Capture the cell that displays the provided text and extract its (x, y) central coordinate. 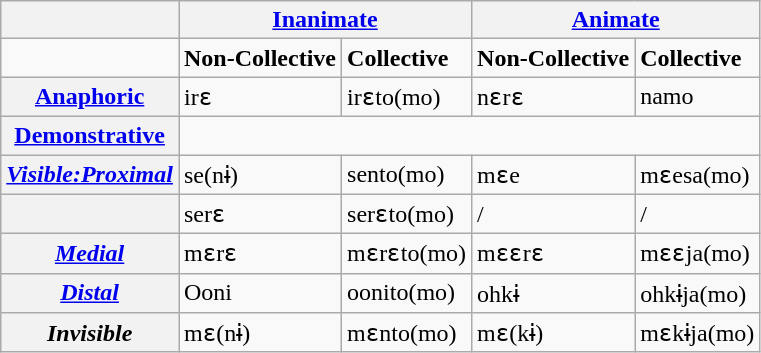
mɛrɛto(mo) (407, 254)
Invisible (90, 333)
Medial (90, 254)
Anaphoric (90, 97)
namo (698, 97)
mɛnto(mo) (407, 333)
se(nɨ) (260, 174)
irɛ (260, 97)
oonito(mo) (407, 293)
mɛrɛ (260, 254)
mɛ(nɨ) (260, 333)
Inanimate (324, 20)
nɛrɛ (554, 97)
mɛ(kɨ) (554, 333)
Demonstrative (90, 135)
Animate (616, 20)
mɛkɨja(mo) (698, 333)
ohkɨja(mo) (698, 293)
Visible:Proximal (90, 174)
Distal (90, 293)
serɛto(mo) (407, 214)
ohkɨ (554, 293)
mɛɛja(mo) (698, 254)
mɛɛrɛ (554, 254)
irɛto(mo) (407, 97)
Ooni (260, 293)
serɛ (260, 214)
mɛe (554, 174)
mɛesa(mo) (698, 174)
sento(mo) (407, 174)
